Pinpoint the cell where the given text exists, returning its [X, Y] midpoint coordinate. 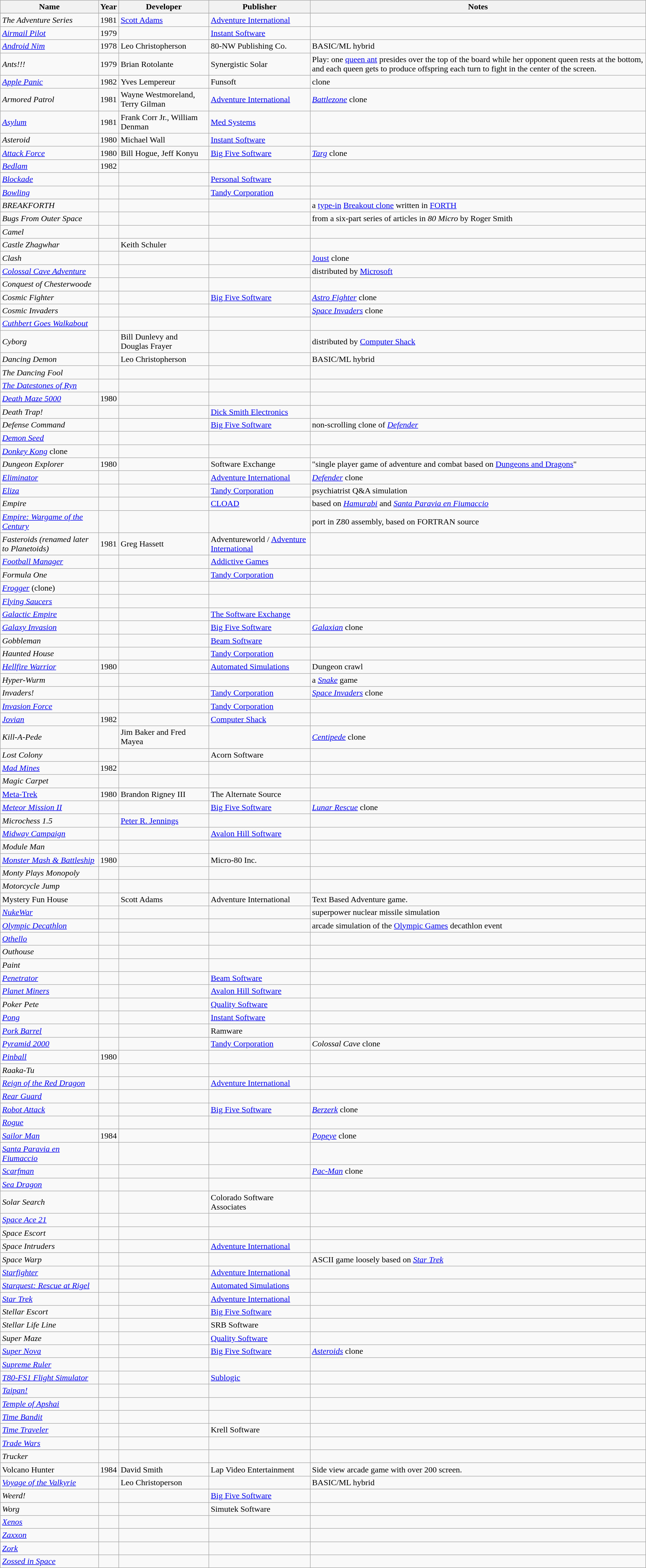
Bedlam [49, 166]
Frogger (clone) [49, 588]
Planet Miners [49, 991]
The Adventure Series [49, 20]
Raaka-Tu [49, 1070]
Motorcycle Jump [49, 886]
Invasion Force [49, 706]
Simutek Software [260, 1509]
Bill Hogue, Jeff Konyu [164, 153]
Time Traveler [49, 1430]
Mad Mines [49, 768]
Popeye clone [478, 1136]
The Software Exchange [260, 614]
Hellfire Warrior [49, 667]
Frank Corr Jr., William Denman [164, 122]
Asteroid [49, 140]
Eliminator [49, 477]
Adventureworld / Adventure International [260, 544]
Fasteroids (renamed later to Planetoids) [49, 544]
Yves Lempereur [164, 82]
Defender clone [478, 477]
Armored Patrol [49, 99]
Dungeon Explorer [49, 464]
Lost Colony [49, 755]
arcade simulation of the Olympic Games decathlon event [478, 926]
Dungeon crawl [478, 667]
Space Warp [49, 1259]
Colossal Cave clone [478, 1044]
Name [49, 7]
Haunted House [49, 654]
Year [108, 7]
Colossal Cave Adventure [49, 271]
NukeWar [49, 913]
non-scrolling clone of Defender [478, 425]
Micro-80 Inc. [260, 860]
Attack Force [49, 153]
Volcano Hunter [49, 1469]
Greg Hassett [164, 544]
Battlezone clone [478, 99]
The Datestones of Ryn [49, 385]
Brian Rotolante [164, 64]
Med Systems [260, 122]
Eliza [49, 491]
Lunar Rescue clone [478, 807]
Personal Software [260, 179]
Computer Shack [260, 719]
based on Hamurabi and Santa Paravia en Fiumaccio [478, 504]
Synergistic Solar [260, 64]
Pong [49, 1017]
Reign of the Red Dragon [49, 1083]
Rogue [49, 1123]
Football Manager [49, 562]
Supreme Ruler [49, 1364]
Time Bandit [49, 1417]
Bugs From Outer Space [49, 219]
Space Intruders [49, 1246]
Joust clone [478, 258]
Rear Guard [49, 1096]
Pyramid 2000 [49, 1044]
Krell Software [260, 1430]
Flying Saucers [49, 601]
Voyage of the Valkyrie [49, 1482]
Santa Paravia en Fiumaccio [49, 1154]
Zossed in Space [49, 1561]
Mystery Fun House [49, 899]
1978 [108, 46]
Pork Barrel [49, 1030]
Othello [49, 939]
Starquest: Rescue at Rigel [49, 1285]
Meteor Mission II [49, 807]
Cosmic Fighter [49, 297]
CLOAD [260, 504]
Empire: Wargame of the Century [49, 522]
Blockade [49, 179]
Stellar Life Line [49, 1325]
port in Z80 assembly, based on FORTRAN source [478, 522]
Notes [478, 7]
Midway Campaign [49, 834]
Death Trap! [49, 412]
Outhouse [49, 952]
Castle Zhagwhar [49, 245]
SRB Software [260, 1325]
ASCII game loosely based on Star Trek [478, 1259]
Developer [164, 7]
The Alternate Source [260, 794]
Astro Fighter clone [478, 297]
Colorado Software Associates [260, 1202]
Berzerk clone [478, 1110]
Peter R. Jennings [164, 820]
Conquest of Chesterwoode [49, 284]
Bowling [49, 192]
Sublogic [260, 1378]
Zork [49, 1548]
a Snake game [478, 680]
Microchess 1.5 [49, 820]
80-NW Publishing Co. [260, 46]
Zaxxon [49, 1535]
Acorn Software [260, 755]
Android Nim [49, 46]
clone [478, 82]
Magic Carpet [49, 781]
Wayne Westmoreland, Terry Gilman [164, 99]
Centipede clone [478, 737]
Galaxian clone [478, 627]
a type-in Breakout clone written in FORTH [478, 206]
Jim Baker and Fred Mayea [164, 737]
Monster Mash & Battleship [49, 860]
Trade Wars [49, 1443]
Brandon Rigney III [164, 794]
Galactic Empire [49, 614]
Robot Attack [49, 1110]
Ants!!! [49, 64]
Temple of Apshai [49, 1404]
Xenos [49, 1522]
Text Based Adventure game. [478, 899]
Ramware [260, 1030]
Dancing Demon [49, 359]
Poker Pete [49, 1004]
Invaders! [49, 693]
Hyper-Wurm [49, 680]
Space Escort [49, 1233]
Starfighter [49, 1272]
Targ clone [478, 153]
Asylum [49, 122]
Kill-A-Pede [49, 737]
Apple Panic [49, 82]
Defense Command [49, 425]
Dick Smith Electronics [260, 412]
Gobbleman [49, 641]
superpower nuclear missile simulation [478, 913]
David Smith [164, 1469]
Software Exchange [260, 464]
Leo Christoperson [164, 1482]
from a six-part series of articles in 80 Micro by Roger Smith [478, 219]
Pinball [49, 1057]
Trucker [49, 1456]
Formula One [49, 575]
Sea Dragon [49, 1184]
Solar Search [49, 1202]
Worg [49, 1509]
Lap Video Entertainment [260, 1469]
Bill Dunlevy and Douglas Frayer [164, 342]
Donkey Kong clone [49, 451]
Paint [49, 965]
Cuthbert Goes Walkabout [49, 324]
Cyborg [49, 342]
distributed by Computer Shack [478, 342]
Demon Seed [49, 438]
Asteroids clone [478, 1351]
Space Ace 21 [49, 1220]
Galaxy Invasion [49, 627]
Super Maze [49, 1338]
psychiatrist Q&A simulation [478, 491]
Funsoft [260, 82]
Airmail Pilot [49, 33]
BREAKFORTH [49, 206]
Keith Schuler [164, 245]
Meta-Trek [49, 794]
"single player game of adventure and combat based on Dungeons and Dragons" [478, 464]
Cosmic Invaders [49, 310]
Side view arcade game with over 200 screen. [478, 1469]
Publisher [260, 7]
Michael Wall [164, 140]
Super Nova [49, 1351]
distributed by Microsoft [478, 271]
Scarfman [49, 1171]
Pac-Man clone [478, 1171]
Jovian [49, 719]
Clash [49, 258]
T80-FS1 Flight Simulator [49, 1378]
Stellar Escort [49, 1312]
Taipan! [49, 1391]
Penetrator [49, 978]
Olympic Decathlon [49, 926]
Empire [49, 504]
Module Man [49, 847]
The Dancing Fool [49, 372]
Camel [49, 232]
Sailor Man [49, 1136]
Star Trek [49, 1299]
Death Maze 5000 [49, 398]
Addictive Games [260, 562]
Monty Plays Monopoly [49, 873]
Weerd! [49, 1496]
